From the cell containing the given text, extract its center point as [X, Y] coordinate. 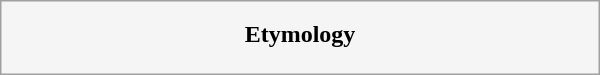
Etymology [300, 35]
